Find where the given text appears and provide that cell's center as [x, y] coordinate. 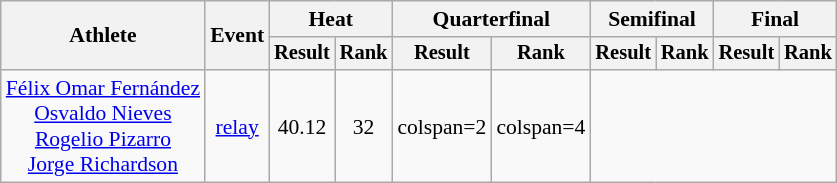
Final [776, 19]
Semifinal [652, 19]
32 [364, 126]
40.12 [302, 126]
Félix Omar FernándezOsvaldo NievesRogelio PizarroJorge Richardson [103, 126]
Event [237, 36]
Heat [330, 19]
colspan=4 [540, 126]
Quarterfinal [491, 19]
relay [237, 126]
colspan=2 [442, 126]
Athlete [103, 36]
